Detect which cell encompasses the target text, then output its [X, Y] center coordinate. 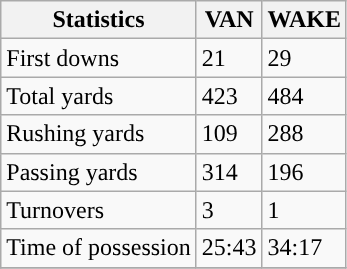
1 [304, 210]
21 [229, 58]
VAN [229, 20]
196 [304, 172]
288 [304, 134]
484 [304, 96]
29 [304, 58]
314 [229, 172]
Time of possession [99, 248]
WAKE [304, 20]
Passing yards [99, 172]
34:17 [304, 248]
Rushing yards [99, 134]
25:43 [229, 248]
Total yards [99, 96]
Turnovers [99, 210]
First downs [99, 58]
Statistics [99, 20]
3 [229, 210]
109 [229, 134]
423 [229, 96]
